For the text-containing cell, return its midpoint in [X, Y] coordinate format. 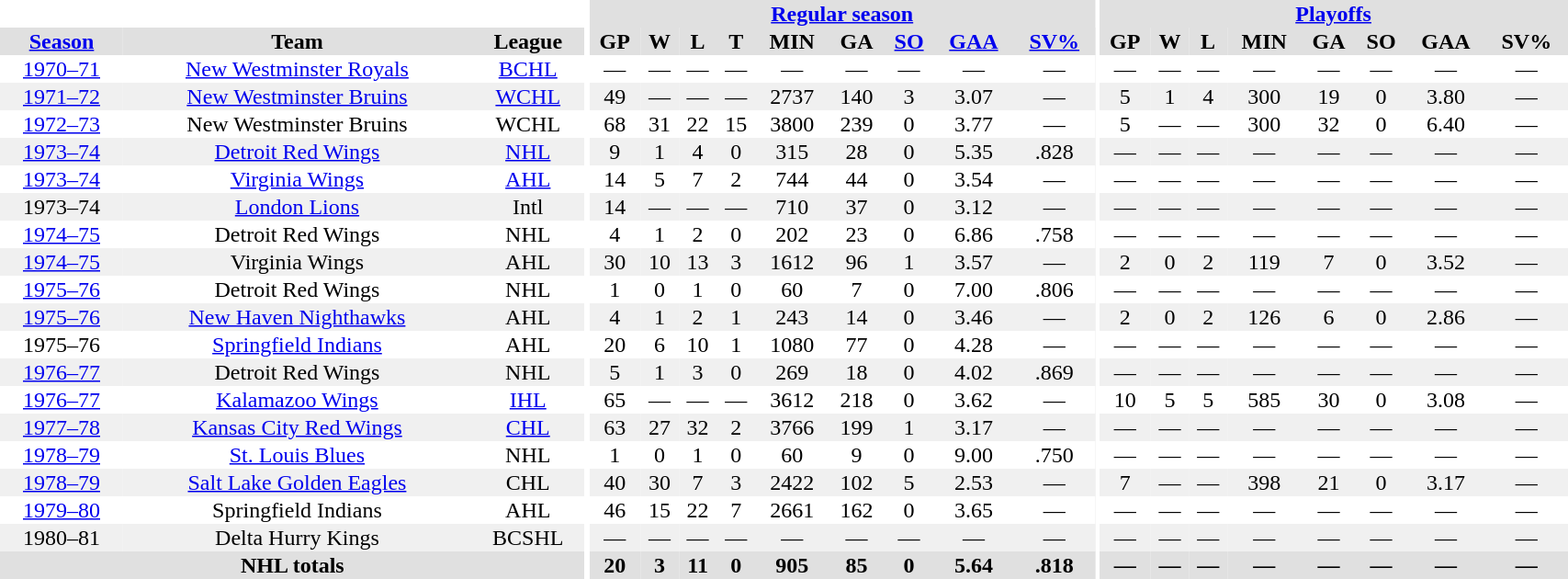
65 [615, 400]
5.35 [974, 152]
3.08 [1446, 400]
Kalamazoo Wings [298, 400]
19 [1329, 96]
49 [615, 96]
3.54 [974, 179]
7.00 [974, 289]
4.28 [974, 345]
4.02 [974, 372]
.806 [1055, 289]
23 [857, 234]
3.12 [974, 207]
239 [857, 124]
162 [857, 510]
40 [615, 482]
28 [857, 152]
Intl [528, 207]
St. Louis Blues [298, 455]
18 [857, 372]
NHL totals [292, 565]
31 [660, 124]
3766 [792, 427]
3.80 [1446, 96]
1612 [792, 262]
1080 [792, 345]
Delta Hurry Kings [298, 538]
27 [660, 427]
1980–81 [62, 538]
Salt Lake Golden Eagles [298, 482]
Kansas City Red Wings [298, 427]
3.57 [974, 262]
269 [792, 372]
398 [1264, 482]
6.40 [1446, 124]
44 [857, 179]
3612 [792, 400]
315 [792, 152]
710 [792, 207]
Season [62, 41]
2.53 [974, 482]
League [528, 41]
3800 [792, 124]
1971–72 [62, 96]
1972–73 [62, 124]
63 [615, 427]
Regular season [841, 14]
68 [615, 124]
2422 [792, 482]
BCSHL [528, 538]
21 [1329, 482]
744 [792, 179]
1977–78 [62, 427]
3.65 [974, 510]
119 [1264, 262]
243 [792, 317]
126 [1264, 317]
Team [298, 41]
Playoffs [1334, 14]
.758 [1055, 234]
.818 [1055, 565]
3.46 [974, 317]
3.62 [974, 400]
202 [792, 234]
.869 [1055, 372]
199 [857, 427]
85 [857, 565]
1979–80 [62, 510]
3.07 [974, 96]
3.77 [974, 124]
13 [698, 262]
BCHL [528, 69]
5.64 [974, 565]
2.86 [1446, 317]
2661 [792, 510]
102 [857, 482]
.750 [1055, 455]
96 [857, 262]
11 [698, 565]
140 [857, 96]
IHL [528, 400]
.828 [1055, 152]
9.00 [974, 455]
218 [857, 400]
3.52 [1446, 262]
46 [615, 510]
77 [857, 345]
1970–71 [62, 69]
New Westminster Royals [298, 69]
585 [1264, 400]
2737 [792, 96]
6.86 [974, 234]
London Lions [298, 207]
New Haven Nighthawks [298, 317]
905 [792, 565]
37 [857, 207]
T [736, 41]
